Return [X, Y] of the center of cell containing provided text 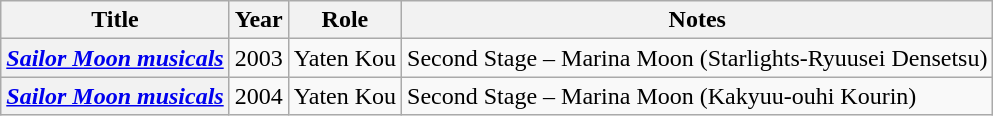
Second Stage – Marina Moon (Starlights-Ryuusei Densetsu) [698, 58]
Title [115, 20]
Second Stage – Marina Moon (Kakyuu-ouhi Kourin) [698, 96]
Role [344, 20]
2003 [258, 58]
Year [258, 20]
2004 [258, 96]
Notes [698, 20]
